Return the [x, y] coordinate for the center point of the cell that contains the specified text.  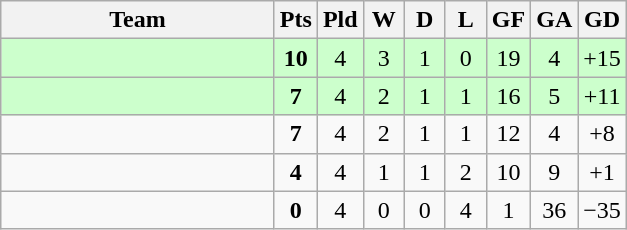
GD [602, 20]
+11 [602, 96]
5 [554, 96]
GA [554, 20]
D [424, 20]
Team [138, 20]
L [466, 20]
+15 [602, 58]
19 [508, 58]
36 [554, 210]
+1 [602, 172]
12 [508, 134]
GF [508, 20]
16 [508, 96]
+8 [602, 134]
Pts [296, 20]
−35 [602, 210]
3 [384, 58]
W [384, 20]
9 [554, 172]
Pld [340, 20]
